From the cell containing the given text, extract its center point as [x, y] coordinate. 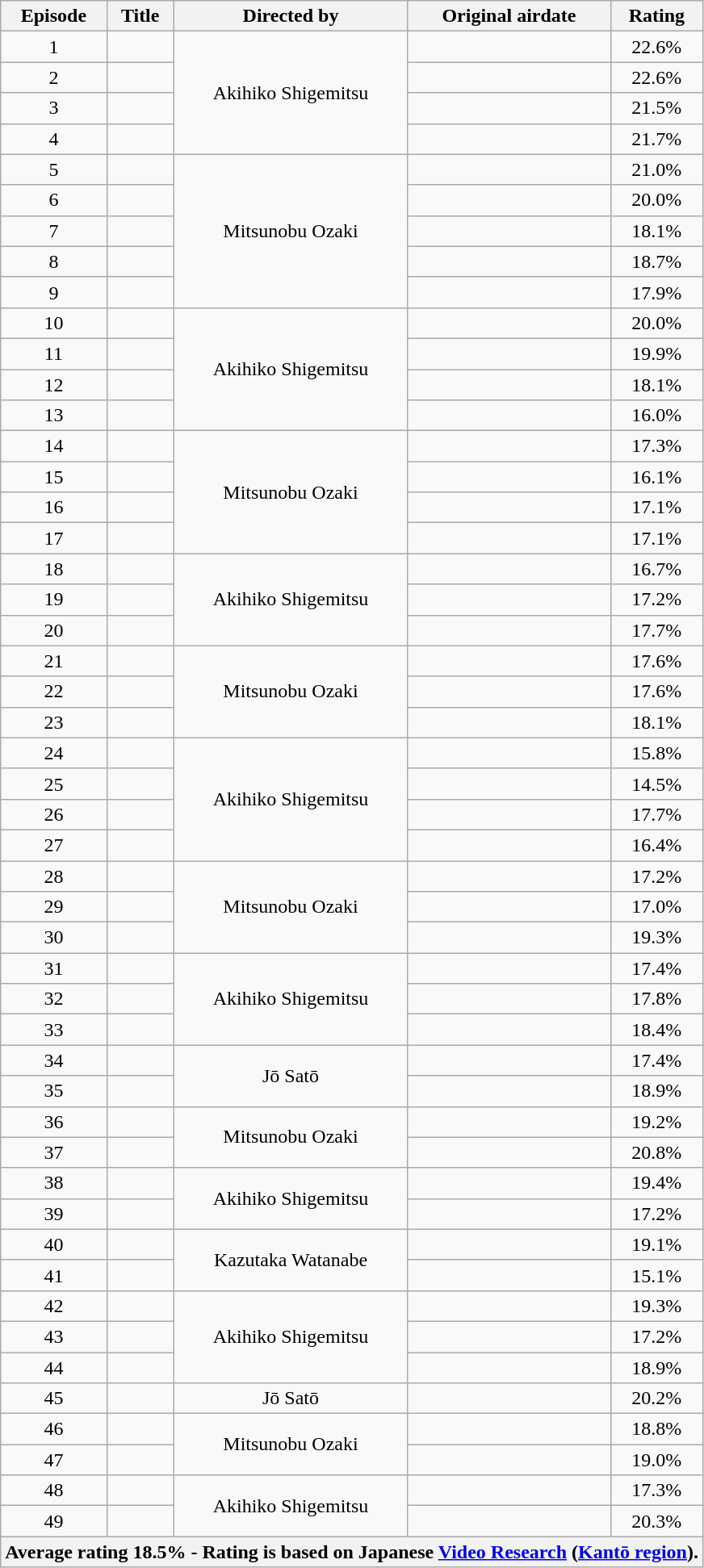
47 [53, 1460]
2 [53, 77]
20.8% [656, 1152]
6 [53, 200]
17 [53, 538]
16.4% [656, 845]
19.4% [656, 1183]
27 [53, 845]
18.7% [656, 261]
26 [53, 814]
19.9% [656, 353]
23 [53, 722]
28 [53, 876]
Directed by [291, 16]
14 [53, 446]
25 [53, 784]
3 [53, 108]
21.0% [656, 169]
35 [53, 1091]
Title [140, 16]
4 [53, 139]
36 [53, 1122]
33 [53, 1030]
21 [53, 661]
Original airdate [509, 16]
49 [53, 1521]
30 [53, 938]
Kazutaka Watanabe [291, 1260]
1 [53, 47]
19.2% [656, 1122]
45 [53, 1399]
41 [53, 1275]
43 [53, 1336]
46 [53, 1429]
29 [53, 907]
18 [53, 569]
Episode [53, 16]
38 [53, 1183]
15.8% [656, 753]
Rating [656, 16]
34 [53, 1060]
21.5% [656, 108]
21.7% [656, 139]
19 [53, 600]
19.0% [656, 1460]
20 [53, 630]
31 [53, 968]
19.1% [656, 1244]
15 [53, 477]
16.1% [656, 477]
18.8% [656, 1429]
48 [53, 1491]
39 [53, 1214]
17.0% [656, 907]
16.0% [656, 416]
24 [53, 753]
8 [53, 261]
37 [53, 1152]
12 [53, 385]
16.7% [656, 569]
32 [53, 999]
40 [53, 1244]
5 [53, 169]
13 [53, 416]
17.8% [656, 999]
18.4% [656, 1030]
22 [53, 692]
14.5% [656, 784]
42 [53, 1306]
9 [53, 292]
7 [53, 231]
44 [53, 1368]
20.3% [656, 1521]
20.2% [656, 1399]
10 [53, 323]
17.9% [656, 292]
16 [53, 508]
Average rating 18.5% - Rating is based on Japanese Video Research (Kantō region). [352, 1552]
15.1% [656, 1275]
11 [53, 353]
